Return the (X, Y) coordinate for the center point of the cell that contains the specified text.  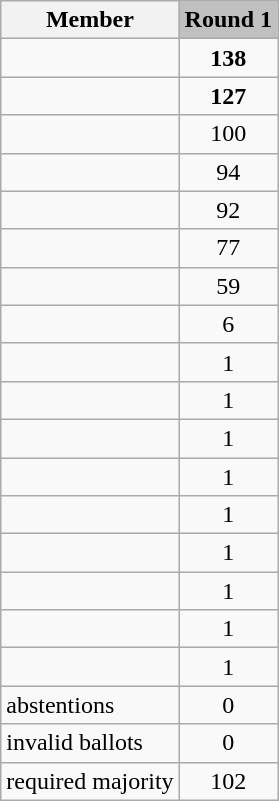
Round 1 (228, 20)
Member (90, 20)
6 (228, 324)
127 (228, 96)
required majority (90, 781)
59 (228, 286)
abstentions (90, 705)
92 (228, 210)
invalid ballots (90, 743)
94 (228, 172)
102 (228, 781)
100 (228, 134)
77 (228, 248)
138 (228, 58)
